Find where the given text appears and provide that cell's center as [x, y] coordinate. 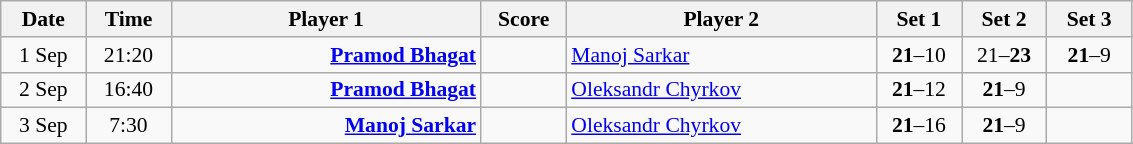
Time [128, 19]
Set 1 [918, 19]
Date [44, 19]
2 Sep [44, 90]
21–23 [1004, 55]
21:20 [128, 55]
3 Sep [44, 126]
Player 1 [326, 19]
16:40 [128, 90]
7:30 [128, 126]
21–16 [918, 126]
Set 3 [1090, 19]
21–10 [918, 55]
1 Sep [44, 55]
Score [524, 19]
Set 2 [1004, 19]
21–12 [918, 90]
Player 2 [721, 19]
